Find where the given text appears and provide that cell's center as [X, Y] coordinate. 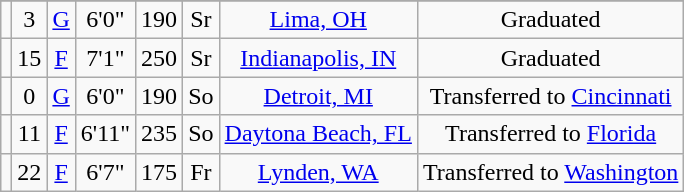
6'11" [105, 134]
Lynden, WA [318, 172]
Daytona Beach, FL [318, 134]
6'7" [105, 172]
Lima, OH [318, 20]
175 [160, 172]
Transferred to Washington [550, 172]
Transferred to Florida [550, 134]
3 [30, 20]
7'1" [105, 58]
Transferred to Cincinnati [550, 96]
Fr [201, 172]
Indianapolis, IN [318, 58]
15 [30, 58]
235 [160, 134]
22 [30, 172]
0 [30, 96]
250 [160, 58]
11 [30, 134]
Detroit, MI [318, 96]
